Search for the cell housing the specified text and yield its [x, y] center coordinate. 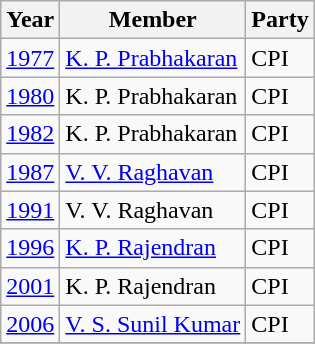
V. S. Sunil Kumar [153, 324]
1991 [30, 210]
2006 [30, 324]
1996 [30, 248]
1987 [30, 172]
Party [280, 20]
1977 [30, 58]
1980 [30, 96]
1982 [30, 134]
2001 [30, 286]
Year [30, 20]
Member [153, 20]
